Return (x, y) of the center of cell containing provided text 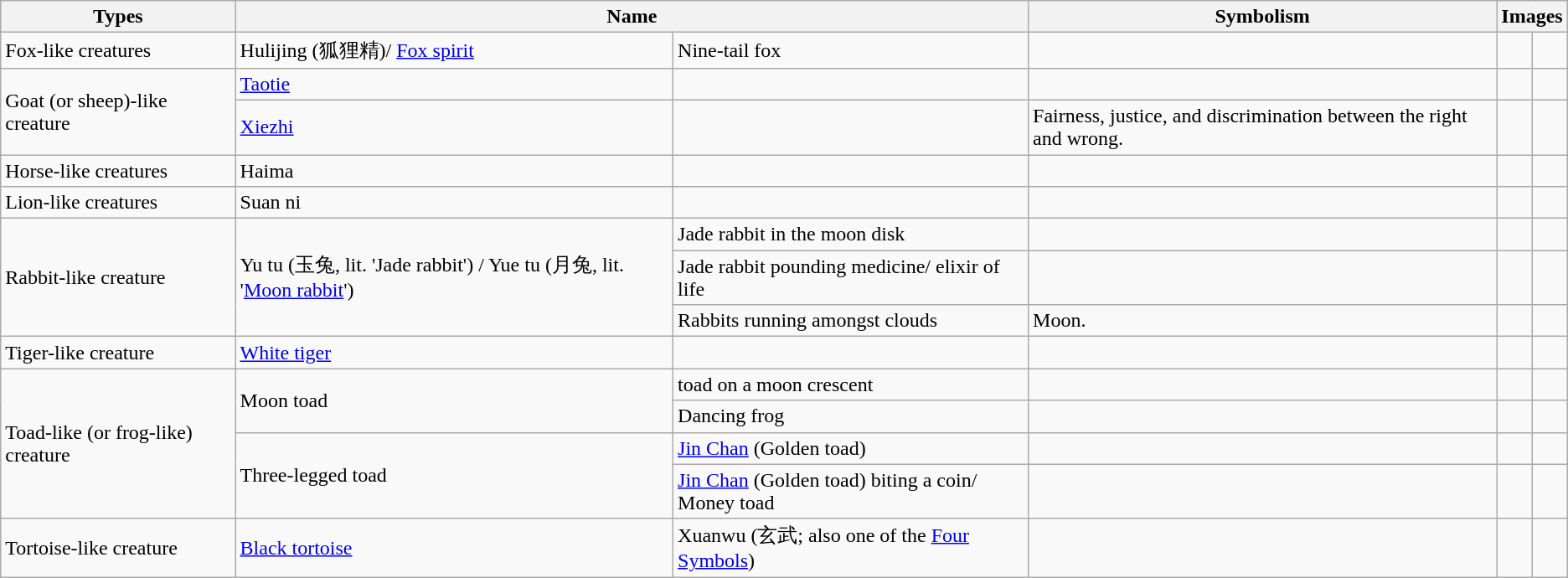
Types (118, 17)
toad on a moon crescent (851, 384)
Name (632, 17)
Jin Chan (Golden toad) (851, 448)
Suan ni (454, 203)
Fairness, justice, and discrimination between the right and wrong. (1263, 127)
Rabbit-like creature (118, 278)
Xuanwu (玄武; also one of the Four Symbols) (851, 548)
Haima (454, 170)
Black tortoise (454, 548)
Goat (or sheep)-like creature (118, 111)
Taotie (454, 84)
Jin Chan (Golden toad) biting a coin/ Money toad (851, 491)
Tiger-like creature (118, 353)
Nine-tail fox (851, 50)
Rabbits running amongst clouds (851, 321)
Horse-like creatures (118, 170)
Yu tu (玉兔, lit. 'Jade rabbit') / Yue tu (月兔, lit. 'Moon rabbit') (454, 278)
Lion-like creatures (118, 203)
Moon. (1263, 321)
White tiger (454, 353)
Toad-like (or frog-like) creature (118, 444)
Images (1532, 17)
Jade rabbit in the moon disk (851, 235)
Three-legged toad (454, 476)
Moon toad (454, 400)
Tortoise-like creature (118, 548)
Xiezhi (454, 127)
Symbolism (1263, 17)
Hulijing (狐狸精)/ Fox spirit (454, 50)
Jade rabbit pounding medicine/ elixir of life (851, 278)
Dancing frog (851, 416)
Fox-like creatures (118, 50)
